Capture the cell that displays the provided text and extract its (X, Y) central coordinate. 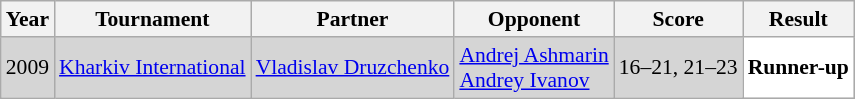
Vladislav Druzchenko (353, 68)
Kharkiv International (152, 68)
Tournament (152, 19)
2009 (28, 68)
16–21, 21–23 (678, 68)
Runner-up (798, 68)
Partner (353, 19)
Andrej Ashmarin Andrey Ivanov (534, 68)
Result (798, 19)
Score (678, 19)
Opponent (534, 19)
Year (28, 19)
